Scan for the cell matching the given text and deliver its (x, y) coordinate at center. 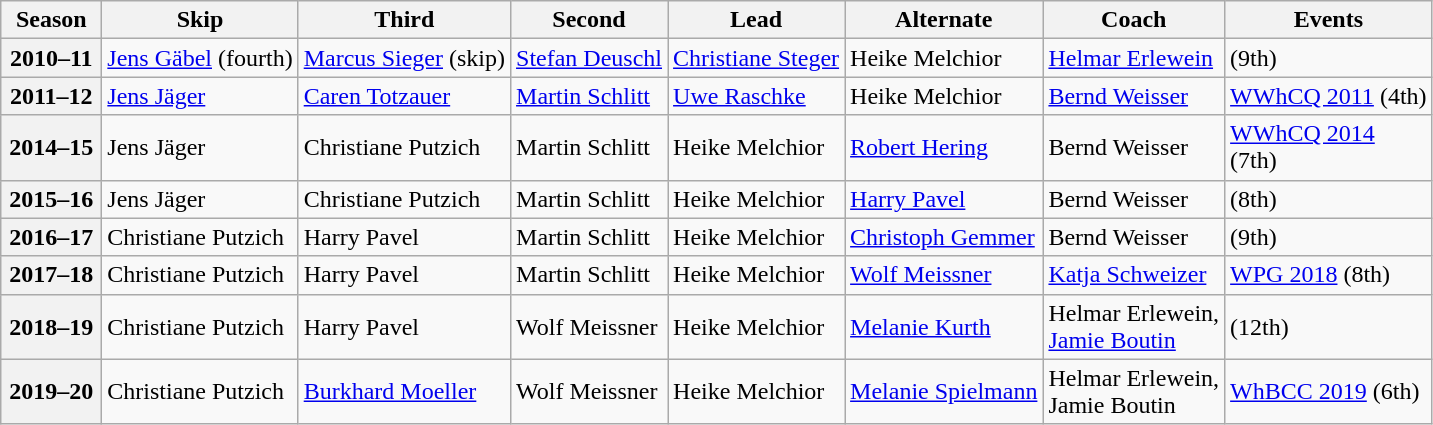
Katja Schweizer (1134, 275)
(12th) (1328, 326)
WPG 2018 (8th) (1328, 275)
Coach (1134, 20)
Second (590, 20)
Events (1328, 20)
Helmar Erlewein (1134, 58)
Skip (200, 20)
(8th) (1328, 199)
Caren Totzauer (404, 96)
2010–11 (52, 58)
Melanie Kurth (944, 326)
2019–20 (52, 392)
2018–19 (52, 326)
Jens Gäbel (fourth) (200, 58)
2015–16 (52, 199)
Marcus Sieger (skip) (404, 58)
Christiane Steger (756, 58)
Season (52, 20)
2016–17 (52, 237)
WWhCQ 2014 (7th) (1328, 148)
Uwe Raschke (756, 96)
Alternate (944, 20)
WWhCQ 2011 (4th) (1328, 96)
Third (404, 20)
Burkhard Moeller (404, 392)
WhBCC 2019 (6th) (1328, 392)
Robert Hering (944, 148)
Christoph Gemmer (944, 237)
Melanie Spielmann (944, 392)
Lead (756, 20)
2014–15 (52, 148)
2017–18 (52, 275)
2011–12 (52, 96)
Stefan Deuschl (590, 58)
